Identify which cell holds the provided text, then report its [X, Y] central coordinate. 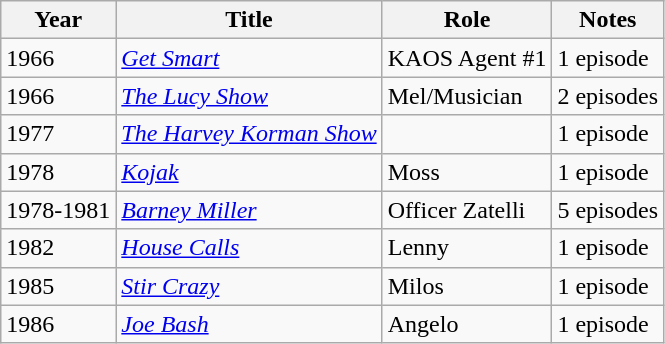
Angelo [467, 324]
Title [249, 20]
Joe Bash [249, 324]
Kojak [249, 172]
Get Smart [249, 58]
KAOS Agent #1 [467, 58]
The Harvey Korman Show [249, 134]
Role [467, 20]
Mel/Musician [467, 96]
Moss [467, 172]
1978 [58, 172]
House Calls [249, 248]
1977 [58, 134]
1985 [58, 286]
2 episodes [608, 96]
Stir Crazy [249, 286]
1982 [58, 248]
Barney Miller [249, 210]
1978-1981 [58, 210]
5 episodes [608, 210]
Lenny [467, 248]
Year [58, 20]
1986 [58, 324]
Notes [608, 20]
Milos [467, 286]
The Lucy Show [249, 96]
Officer Zatelli [467, 210]
